Output the (x, y) coordinate of the center of the cell containing the given text.  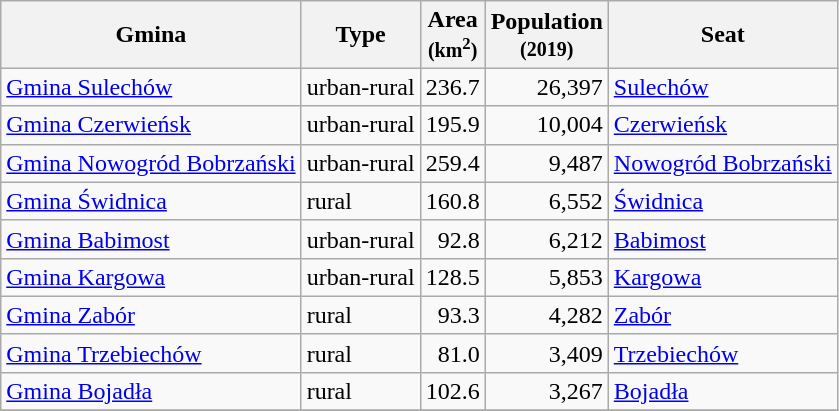
102.6 (452, 391)
Kargowa (722, 277)
Zabór (722, 315)
Babimost (722, 239)
259.4 (452, 163)
9,487 (546, 163)
Population(2019) (546, 34)
Gmina Bojadła (151, 391)
Bojadła (722, 391)
6,212 (546, 239)
Gmina Sulechów (151, 87)
Gmina Nowogród Bobrzański (151, 163)
Sulechów (722, 87)
Gmina Czerwieńsk (151, 125)
Gmina (151, 34)
93.3 (452, 315)
Seat (722, 34)
Świdnica (722, 201)
236.7 (452, 87)
6,552 (546, 201)
3,267 (546, 391)
195.9 (452, 125)
Area(km2) (452, 34)
Trzebiechów (722, 353)
10,004 (546, 125)
Gmina Kargowa (151, 277)
5,853 (546, 277)
3,409 (546, 353)
Gmina Babimost (151, 239)
4,282 (546, 315)
Gmina Zabór (151, 315)
128.5 (452, 277)
160.8 (452, 201)
Nowogród Bobrzański (722, 163)
26,397 (546, 87)
92.8 (452, 239)
Czerwieńsk (722, 125)
Gmina Świdnica (151, 201)
81.0 (452, 353)
Gmina Trzebiechów (151, 353)
Type (360, 34)
